Scan for the cell matching the given text and deliver its (x, y) coordinate at center. 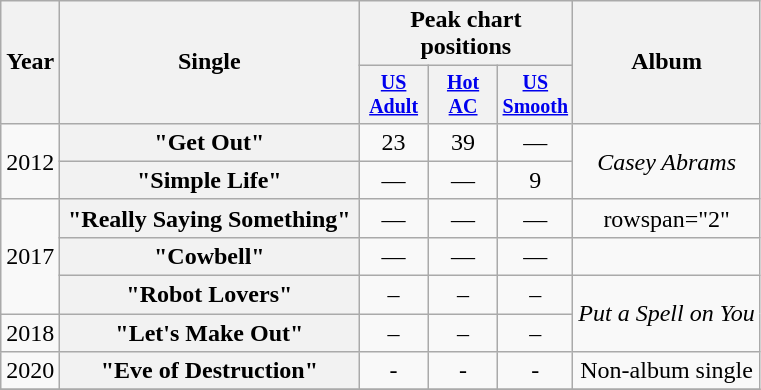
2020 (30, 371)
Year (30, 62)
"Robot Lovers" (210, 295)
Casey Abrams (667, 161)
9 (536, 180)
39 (462, 142)
"Eve of Destruction" (210, 371)
USAdult (394, 94)
"Let's Make Out" (210, 333)
"Really Saying Something" (210, 218)
rowspan="2" (667, 218)
2012 (30, 161)
"Simple Life" (210, 180)
Single (210, 62)
Peak chart positions (466, 34)
Non-album single (667, 371)
"Cowbell" (210, 256)
HotAC (462, 94)
23 (394, 142)
2018 (30, 333)
2017 (30, 256)
Album (667, 62)
Put a Spell on You (667, 314)
"Get Out" (210, 142)
USSmooth (536, 94)
